Determine the (X, Y) coordinate at the center of the cell enclosing the given text.  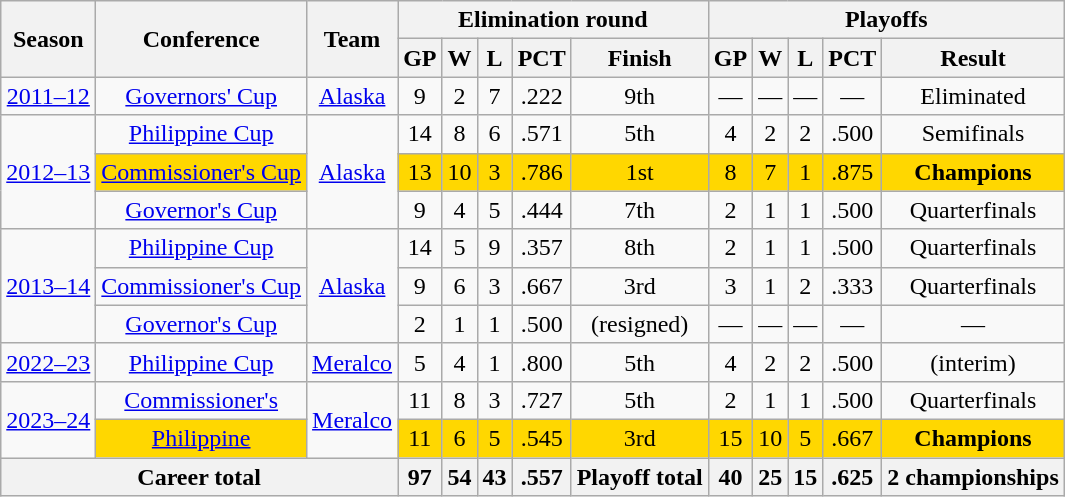
8th (640, 248)
Result (973, 58)
(resigned) (640, 324)
97 (420, 477)
Career total (200, 477)
.222 (542, 96)
2012–13 (48, 172)
.444 (542, 210)
Playoff total (640, 477)
Elimination round (554, 20)
Finish (640, 58)
.625 (852, 477)
9th (640, 96)
13 (420, 172)
(interim) (973, 362)
2 championships (973, 477)
Commissioner's (202, 400)
.557 (542, 477)
.333 (852, 286)
Semifinals (973, 134)
.800 (542, 362)
43 (494, 477)
.357 (542, 248)
2013–14 (48, 286)
.571 (542, 134)
7th (640, 210)
Conference (202, 39)
Season (48, 39)
Team (352, 39)
.875 (852, 172)
.786 (542, 172)
2022–23 (48, 362)
54 (460, 477)
.545 (542, 438)
25 (770, 477)
1st (640, 172)
Governors' Cup (202, 96)
Eliminated (973, 96)
Playoffs (886, 20)
2011–12 (48, 96)
.727 (542, 400)
2023–24 (48, 419)
40 (730, 477)
Philippine (202, 438)
